For the text-containing cell, return its midpoint in (X, Y) coordinate format. 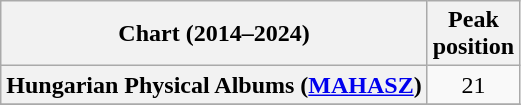
Peakposition (473, 34)
Chart (2014–2024) (214, 34)
Hungarian Physical Albums (MAHASZ) (214, 85)
21 (473, 85)
